Scan for the cell matching the given text and deliver its (x, y) coordinate at center. 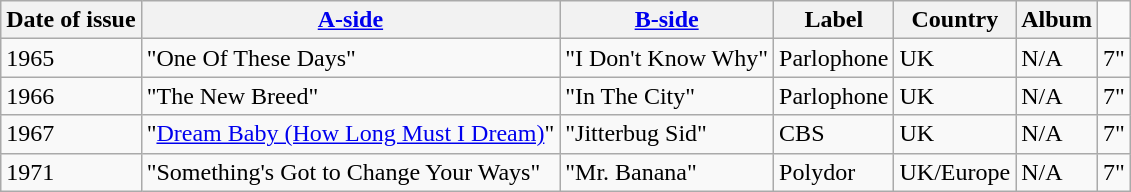
1966 (71, 96)
Album (1057, 20)
Date of issue (71, 20)
1965 (71, 58)
"One Of These Days" (350, 58)
"Something's Got to Change Your Ways" (350, 172)
"Jitterbug Sid" (667, 134)
1967 (71, 134)
"Mr. Banana" (667, 172)
UK/Europe (955, 172)
Country (955, 20)
CBS (834, 134)
"I Don't Know Why" (667, 58)
"The New Breed" (350, 96)
Polydor (834, 172)
1971 (71, 172)
"In The City" (667, 96)
B-side (667, 20)
A-side (350, 20)
"Dream Baby (How Long Must I Dream)" (350, 134)
Label (834, 20)
